Extract the (X, Y) coordinate from the center of the cell holding the provided text.  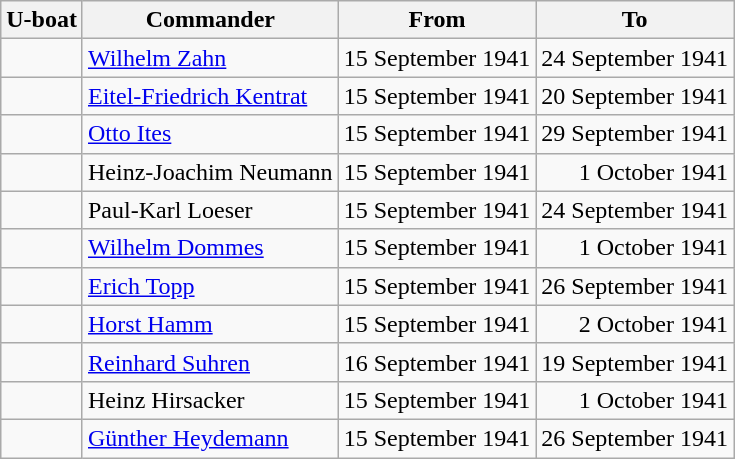
Wilhelm Zahn (210, 58)
Heinz Hirsacker (210, 400)
Heinz-Joachim Neumann (210, 172)
2 October 1941 (635, 324)
Otto Ites (210, 134)
29 September 1941 (635, 134)
To (635, 20)
Reinhard Suhren (210, 362)
16 September 1941 (437, 362)
Erich Topp (210, 286)
From (437, 20)
Wilhelm Dommes (210, 248)
Paul-Karl Loeser (210, 210)
Eitel-Friedrich Kentrat (210, 96)
19 September 1941 (635, 362)
Commander (210, 20)
U-boat (42, 20)
20 September 1941 (635, 96)
Horst Hamm (210, 324)
Günther Heydemann (210, 438)
